Return the (x, y) coordinate for the center point of the cell that contains the specified text.  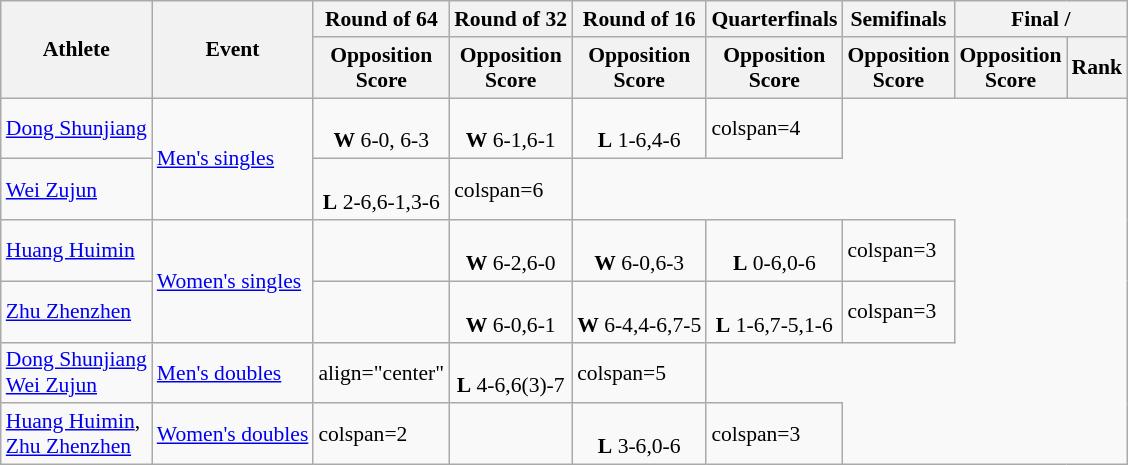
Zhu Zhenzhen (76, 312)
W 6-0,6-3 (639, 250)
Quarterfinals (774, 19)
colspan=2 (381, 434)
colspan=4 (774, 128)
colspan=6 (510, 190)
Women's singles (233, 281)
Men's doubles (233, 372)
L 3-6,0-6 (639, 434)
Huang Huimin,Zhu Zhenzhen (76, 434)
W 6-1,6-1 (510, 128)
W 6-4,4-6,7-5 (639, 312)
Final / (1040, 19)
Men's singles (233, 159)
W 6-0,6-1 (510, 312)
Dong Shunjiang (76, 128)
Wei Zujun (76, 190)
Round of 64 (381, 19)
L 4-6,6(3)-7 (510, 372)
L 1-6,7-5,1-6 (774, 312)
L 2-6,6-1,3-6 (381, 190)
Round of 16 (639, 19)
Dong ShunjiangWei Zujun (76, 372)
L 0-6,0-6 (774, 250)
Rank (1098, 68)
Women's doubles (233, 434)
Semifinals (898, 19)
align="center" (381, 372)
Event (233, 50)
Huang Huimin (76, 250)
Athlete (76, 50)
colspan=5 (639, 372)
W 6-2,6-0 (510, 250)
L 1-6,4-6 (639, 128)
W 6-0, 6-3 (381, 128)
Round of 32 (510, 19)
